Identify which cell holds the provided text, then report its [X, Y] central coordinate. 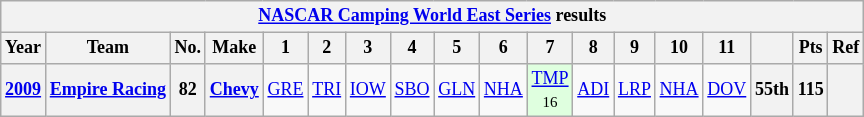
LRP [635, 90]
10 [679, 48]
Make [234, 48]
Chevy [234, 90]
Empire Racing [108, 90]
Ref [846, 48]
2009 [24, 90]
NASCAR Camping World East Series results [432, 16]
3 [368, 48]
2 [327, 48]
Pts [810, 48]
GLN [457, 90]
4 [412, 48]
ADI [594, 90]
55th [772, 90]
SBO [412, 90]
9 [635, 48]
115 [810, 90]
8 [594, 48]
TMP16 [550, 90]
6 [504, 48]
5 [457, 48]
IOW [368, 90]
82 [188, 90]
7 [550, 48]
No. [188, 48]
Team [108, 48]
DOV [727, 90]
TRI [327, 90]
1 [286, 48]
Year [24, 48]
GRE [286, 90]
11 [727, 48]
